From the cell containing the given text, extract its center point as (X, Y) coordinate. 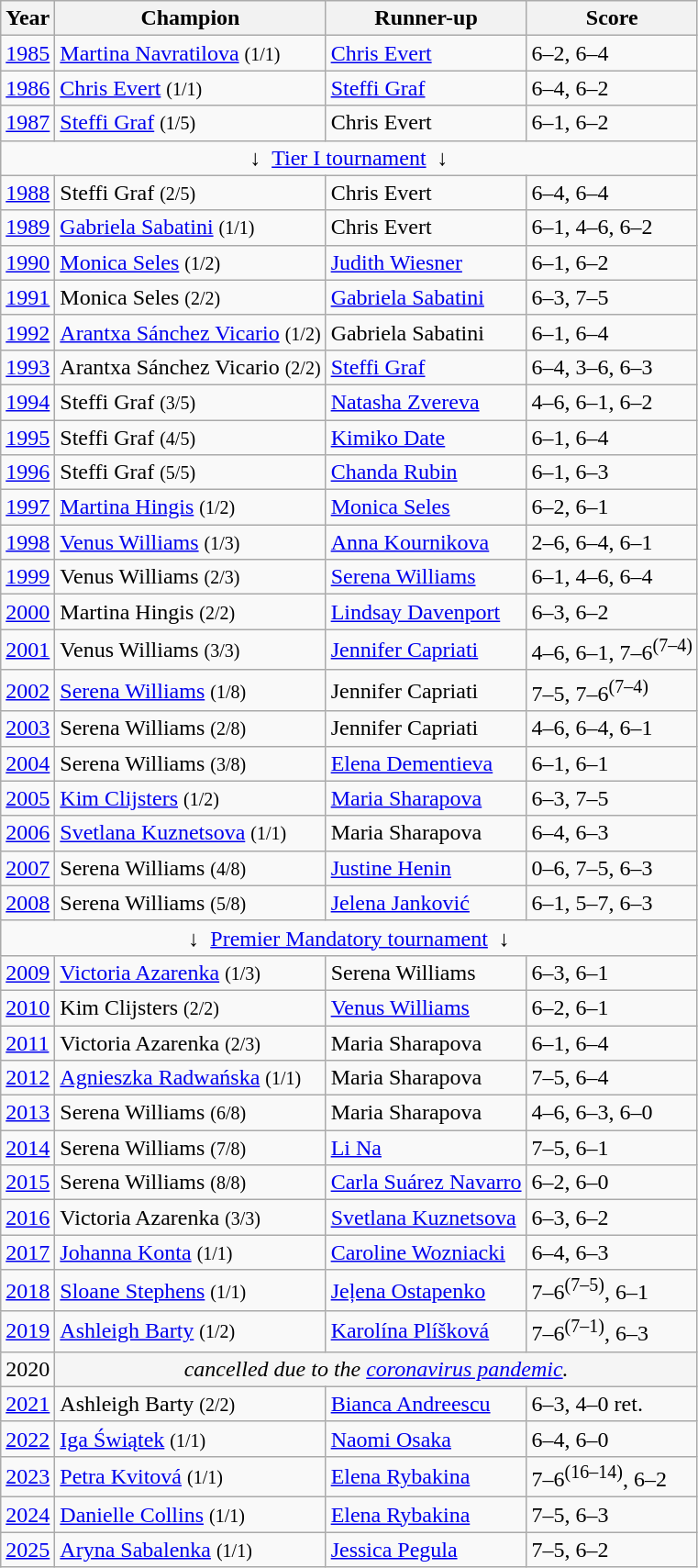
6–4, 6–4 (612, 193)
2015 (28, 1183)
2006 (28, 833)
7–6(16–14), 6–2 (612, 1477)
Year (28, 18)
4–6, 6–3, 6–0 (612, 1113)
7–5, 6–2 (612, 1550)
Judith Wiesner (426, 262)
2020 (28, 1369)
Martina Navratilova (1/1) (191, 53)
4–6, 6–1, 6–2 (612, 402)
2017 (28, 1252)
2014 (28, 1148)
Serena Williams (5/8) (191, 903)
6–4, 3–6, 6–3 (612, 367)
Runner-up (426, 18)
Martina Hingis (2/2) (191, 612)
Champion (191, 18)
Victoria Azarenka (3/3) (191, 1218)
Serena Williams (2/8) (191, 728)
Venus Williams (3/3) (191, 650)
2008 (28, 903)
2016 (28, 1218)
2007 (28, 868)
Agnieszka Radwańska (1/1) (191, 1078)
2009 (28, 973)
Jelena Janković (426, 903)
6–1, 6–3 (612, 473)
1998 (28, 542)
6–3, 6–1 (612, 973)
Venus Williams (426, 1007)
6–2, 6–4 (612, 53)
6–4, 6–0 (612, 1439)
Elena Dementieva (426, 763)
1985 (28, 53)
1993 (28, 367)
Kimiko Date (426, 438)
Iga Świątek (1/1) (191, 1439)
Steffi Graf (1/5) (191, 123)
Petra Kvitová (1/1) (191, 1477)
2025 (28, 1550)
Lindsay Davenport (426, 612)
Anna Kournikova (426, 542)
Ashleigh Barty (1/2) (191, 1332)
↓ Tier I tournament ↓ (349, 158)
Monica Seles (2/2) (191, 297)
6–1, 6–1 (612, 763)
1997 (28, 507)
Ashleigh Barty (2/2) (191, 1404)
Caroline Wozniacki (426, 1252)
Serena Williams (6/8) (191, 1113)
6–2, 6–0 (612, 1183)
2013 (28, 1113)
Svetlana Kuznetsova (426, 1218)
2018 (28, 1290)
6–1, 4–6, 6–2 (612, 228)
Jessica Pegula (426, 1550)
2005 (28, 798)
Serena Williams (8/8) (191, 1183)
Serena Williams (1/8) (191, 690)
Venus Williams (1/3) (191, 542)
Kim Clijsters (2/2) (191, 1007)
Carla Suárez Navarro (426, 1183)
Venus Williams (2/3) (191, 577)
2000 (28, 612)
Arantxa Sánchez Vicario (1/2) (191, 332)
2012 (28, 1078)
Victoria Azarenka (1/3) (191, 973)
2–6, 6–4, 6–1 (612, 542)
Svetlana Kuznetsova (1/1) (191, 833)
7–6(7–1), 6–3 (612, 1332)
Bianca Andreescu (426, 1404)
6–1, 5–7, 6–3 (612, 903)
6–1, 4–6, 6–4 (612, 577)
Jeļena Ostapenko (426, 1290)
1989 (28, 228)
Monica Seles (1/2) (191, 262)
Steffi Graf (4/5) (191, 438)
Chris Evert (1/1) (191, 88)
Kim Clijsters (1/2) (191, 798)
Serena Williams (3/8) (191, 763)
2001 (28, 650)
Serena Williams (7/8) (191, 1148)
6–3, 4–0 ret. (612, 1404)
1988 (28, 193)
7–5, 6–3 (612, 1515)
Serena Williams (4/8) (191, 868)
Score (612, 18)
1990 (28, 262)
Aryna Sabalenka (1/1) (191, 1550)
2010 (28, 1007)
Danielle Collins (1/1) (191, 1515)
cancelled due to the coronavirus pandemic. (376, 1369)
4–6, 6–4, 6–1 (612, 728)
Li Na (426, 1148)
Naomi Osaka (426, 1439)
4–6, 6–1, 7–6(7–4) (612, 650)
Steffi Graf (2/5) (191, 193)
2004 (28, 763)
2019 (28, 1332)
Chanda Rubin (426, 473)
2022 (28, 1439)
1999 (28, 577)
2024 (28, 1515)
2002 (28, 690)
Arantxa Sánchez Vicario (2/2) (191, 367)
1992 (28, 332)
2003 (28, 728)
Steffi Graf (3/5) (191, 402)
2021 (28, 1404)
7–5, 6–1 (612, 1148)
2011 (28, 1043)
Natasha Zvereva (426, 402)
Monica Seles (426, 507)
1994 (28, 402)
7–5, 7–6(7–4) (612, 690)
Karolína Plíšková (426, 1332)
1991 (28, 297)
Victoria Azarenka (2/3) (191, 1043)
Steffi Graf (5/5) (191, 473)
6–4, 6–2 (612, 88)
Gabriela Sabatini (1/1) (191, 228)
7–6(7–5), 6–1 (612, 1290)
Martina Hingis (1/2) (191, 507)
Johanna Konta (1/1) (191, 1252)
Sloane Stephens (1/1) (191, 1290)
2023 (28, 1477)
1987 (28, 123)
1996 (28, 473)
1995 (28, 438)
Justine Henin (426, 868)
↓ Premier Mandatory tournament ↓ (349, 938)
1986 (28, 88)
7–5, 6–4 (612, 1078)
0–6, 7–5, 6–3 (612, 868)
